Determine the [x, y] coordinate at the center of the cell enclosing the given text.  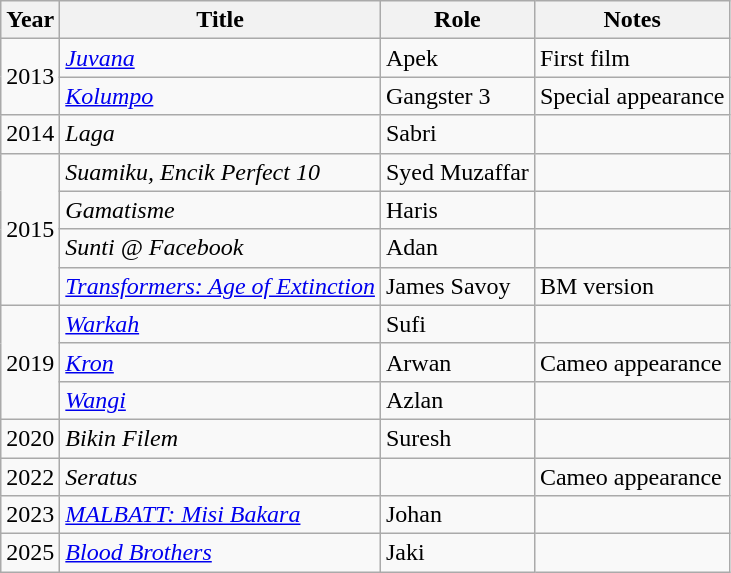
Arwan [457, 362]
MALBATT: Misi Bakara [220, 515]
First film [632, 58]
Adan [457, 248]
Kolumpo [220, 96]
2019 [30, 362]
2014 [30, 134]
Jaki [457, 553]
Bikin Filem [220, 438]
Gamatisme [220, 210]
Seratus [220, 477]
Haris [457, 210]
James Savoy [457, 286]
Juvana [220, 58]
Apek [457, 58]
Sufi [457, 324]
Notes [632, 20]
Syed Muzaffar [457, 172]
Kron [220, 362]
Johan [457, 515]
Year [30, 20]
Gangster 3 [457, 96]
2020 [30, 438]
Blood Brothers [220, 553]
Wangi [220, 400]
Suresh [457, 438]
Azlan [457, 400]
Sabri [457, 134]
Title [220, 20]
BM version [632, 286]
Suamiku, Encik Perfect 10 [220, 172]
2015 [30, 229]
Laga [220, 134]
Role [457, 20]
2013 [30, 77]
Sunti @ Facebook [220, 248]
Special appearance [632, 96]
2025 [30, 553]
Warkah [220, 324]
2022 [30, 477]
Transformers: Age of Extinction [220, 286]
2023 [30, 515]
